Extract the (X, Y) coordinate from the center of the cell holding the provided text.  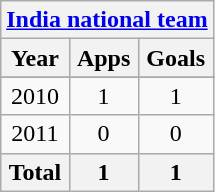
2011 (35, 134)
Total (35, 172)
2010 (35, 96)
India national team (107, 20)
Year (35, 58)
Apps (104, 58)
Goals (176, 58)
